Capture the cell that displays the provided text and extract its [X, Y] central coordinate. 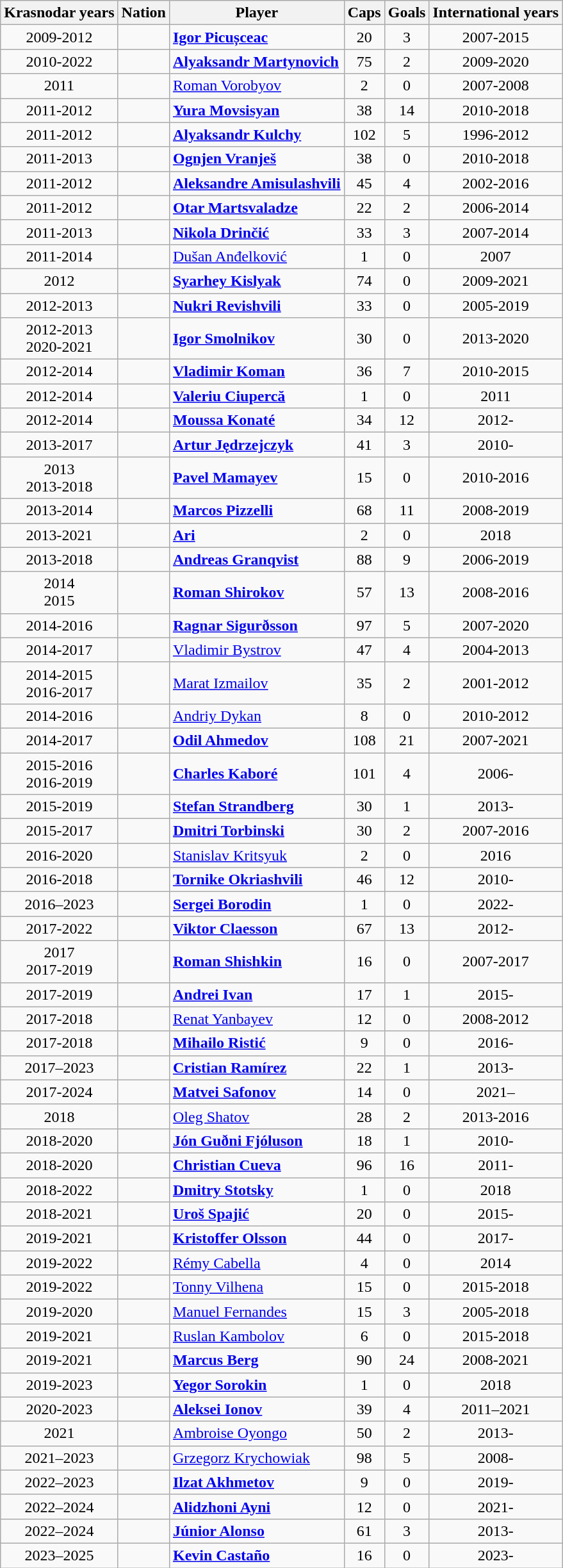
75 [364, 62]
Roman Shirokov [256, 592]
Syarhey Kislyak [256, 281]
34 [364, 420]
Dmitry Stotsky [256, 1190]
2005-2019 [496, 306]
2023–2025 [59, 1555]
2001-2012 [496, 683]
Grzegorz Krychowiak [256, 1458]
2015-2019 [59, 807]
2010-2012 [496, 716]
2005-2018 [496, 1312]
Christian Cueva [256, 1165]
2018-2021 [59, 1214]
Ragnar Sigurðsson [256, 625]
2004-2013 [496, 650]
2014 [496, 1263]
47 [364, 650]
2007-2015 [496, 37]
2011–2021 [496, 1409]
2015-2016 2016-2019 [59, 773]
Tornike Okriashvili [256, 880]
1996-2012 [496, 135]
2013-2016 [496, 1116]
2021–2023 [59, 1458]
7 [407, 372]
17 [364, 994]
2009-2020 [496, 62]
24 [407, 1360]
2016-2018 [59, 880]
61 [364, 1531]
Charles Kaboré [256, 773]
2017-2019 [59, 994]
90 [364, 1360]
2016 [496, 855]
39 [364, 1409]
International years [496, 13]
Andreas Granqvist [256, 559]
101 [364, 773]
Marat Izmailov [256, 683]
Ambroise Oyongo [256, 1433]
Pavel Mamayev [256, 478]
2007-2016 [496, 831]
2013-2021 [59, 535]
Alyaksandr Kulchy [256, 135]
2014 2015 [59, 592]
Caps [364, 13]
2008-2021 [496, 1360]
2014-2015 2016-2017 [59, 683]
Vladimir Koman [256, 372]
2010-2022 [59, 62]
Player [256, 13]
2011- [496, 1165]
2019- [496, 1482]
46 [364, 880]
2019-2020 [59, 1312]
2007-2008 [496, 86]
Otar Martsvaladze [256, 208]
2009-2021 [496, 281]
Ruslan Kambolov [256, 1336]
2006- [496, 773]
Odil Ahmedov [256, 740]
Yegor Sorokin [256, 1385]
Mihailo Ristić [256, 1043]
Alidzhoni Ayni [256, 1506]
Tonny Vilhena [256, 1287]
Sergei Borodin [256, 904]
2007-2020 [496, 625]
Nation [143, 13]
Matvei Safonov [256, 1092]
Oleg Shatov [256, 1116]
Krasnodar years [59, 13]
2021 [59, 1433]
2016- [496, 1043]
67 [364, 928]
2009-2012 [59, 37]
2012-2013 2020-2021 [59, 338]
74 [364, 281]
18 [364, 1141]
6 [364, 1336]
2002-2016 [496, 183]
2013-2018 [59, 559]
35 [364, 683]
Ari [256, 535]
2017 2017-2019 [59, 961]
2018-2022 [59, 1190]
Kevin Castaño [256, 1555]
2017–2023 [59, 1068]
Stefan Strandberg [256, 807]
2023- [496, 1555]
Kristoffer Olsson [256, 1239]
Valeriu Ciupercă [256, 396]
Júnior Alonso [256, 1531]
2022–2023 [59, 1482]
57 [364, 592]
88 [364, 559]
Cristian Ramírez [256, 1068]
Dušan Anđelković [256, 256]
Renat Yanbayev [256, 1019]
45 [364, 183]
Nikola Drinčić [256, 232]
Aleksei Ionov [256, 1409]
2016–2023 [59, 904]
Marcos Pizzelli [256, 511]
Stanislav Kritsyuk [256, 855]
2013 2013-2018 [59, 478]
2012-2013 [59, 306]
Rémy Cabella [256, 1263]
Alyaksandr Martynovich [256, 62]
2007-2014 [496, 232]
2006-2014 [496, 208]
Ilzat Akhmetov [256, 1482]
2013-2020 [496, 338]
2013-2014 [59, 511]
2022- [496, 904]
8 [364, 716]
2021– [496, 1092]
Artur Jędrzejczyk [256, 445]
2019-2023 [59, 1385]
Yura Movsisyan [256, 110]
2008-2019 [496, 511]
Igor Smolnikov [256, 338]
2006-2019 [496, 559]
98 [364, 1458]
2016-2020 [59, 855]
Nukri Revishvili [256, 306]
2010-2015 [496, 372]
97 [364, 625]
41 [364, 445]
2013-2017 [59, 445]
Jón Guðni Fjóluson [256, 1141]
Viktor Claesson [256, 928]
Roman Shishkin [256, 961]
2007-2021 [496, 740]
2017-2024 [59, 1092]
Roman Vorobyov [256, 86]
36 [364, 372]
11 [407, 511]
50 [364, 1433]
21 [407, 740]
68 [364, 511]
2020-2023 [59, 1409]
2017-2022 [59, 928]
2008- [496, 1458]
102 [364, 135]
2010-2016 [496, 478]
2017- [496, 1239]
2007 [496, 256]
2021- [496, 1506]
2012 [59, 281]
44 [364, 1239]
2011-2014 [59, 256]
Igor Picușceac [256, 37]
28 [364, 1116]
Marcus Berg [256, 1360]
Aleksandre Amisulashvili [256, 183]
Ognjen Vranješ [256, 159]
Moussa Konaté [256, 420]
Manuel Fernandes [256, 1312]
2015-2017 [59, 831]
Vladimir Bystrov [256, 650]
Andriy Dykan [256, 716]
Dmitri Torbinski [256, 831]
Uroš Spajić [256, 1214]
2007-2017 [496, 961]
2008-2016 [496, 592]
Andrei Ivan [256, 994]
2008-2012 [496, 1019]
Goals [407, 13]
96 [364, 1165]
108 [364, 740]
